Find where the given text appears and provide that cell's center as (X, Y) coordinate. 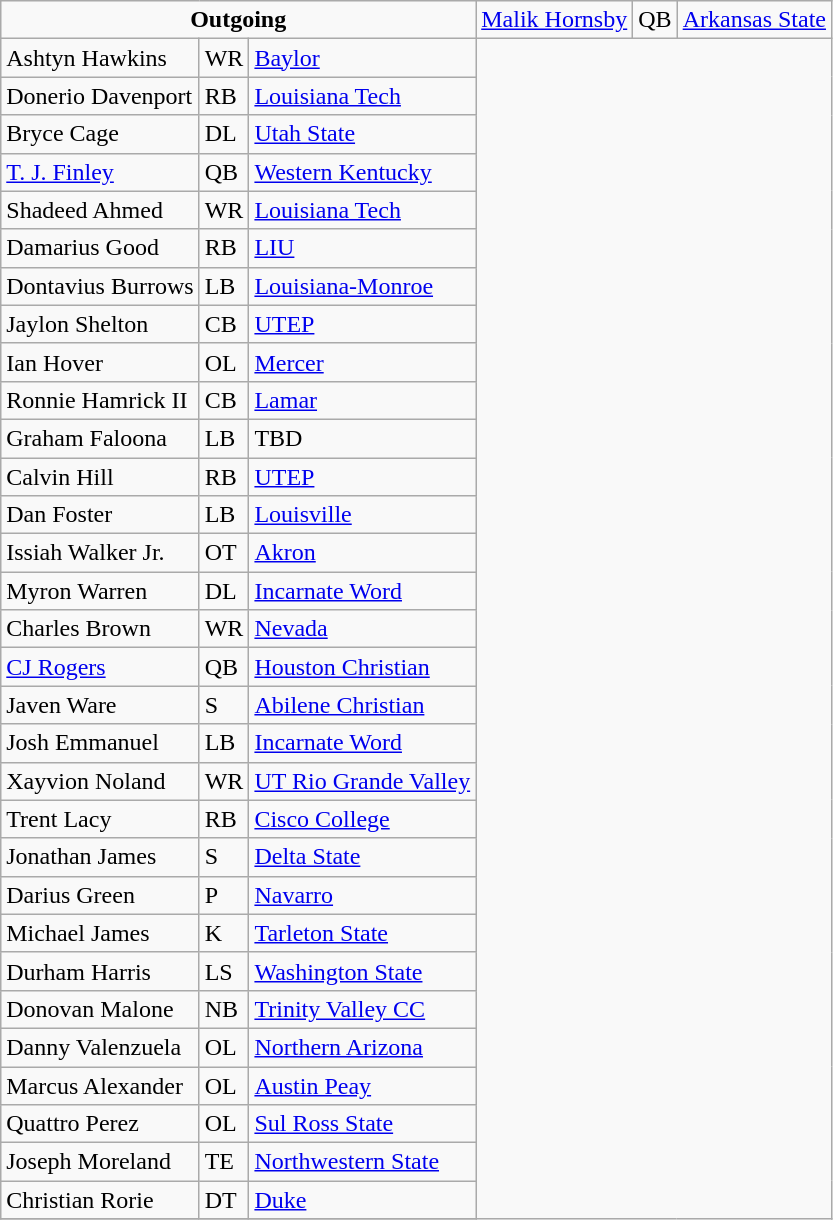
DT (224, 1200)
Trent Lacy (100, 819)
Outgoing (238, 20)
Donovan Malone (100, 1009)
Malik Hornsby (554, 20)
Baylor (362, 58)
Bryce Cage (100, 134)
Duke (362, 1200)
Joseph Moreland (100, 1162)
Dan Foster (100, 515)
Houston Christian (362, 667)
Donerio Davenport (100, 96)
Cisco College (362, 819)
Louisville (362, 515)
Ronnie Hamrick II (100, 400)
Trinity Valley CC (362, 1009)
Navarro (362, 895)
Myron Warren (100, 591)
Issiah Walker Jr. (100, 553)
Ashtyn Hawkins (100, 58)
Tarleton State (362, 933)
Charles Brown (100, 629)
TBD (362, 438)
Jonathan James (100, 857)
Darius Green (100, 895)
Javen Ware (100, 705)
Sul Ross State (362, 1124)
P (224, 895)
Dontavius Burrows (100, 286)
Northwestern State (362, 1162)
OT (224, 553)
Arkansas State (754, 20)
Shadeed Ahmed (100, 210)
Delta State (362, 857)
CJ Rogers (100, 667)
Josh Emmanuel (100, 743)
LIU (362, 248)
Xayvion Noland (100, 781)
Louisiana-Monroe (362, 286)
Calvin Hill (100, 477)
Jaylon Shelton (100, 324)
Mercer (362, 362)
Danny Valenzuela (100, 1047)
Western Kentucky (362, 172)
Damarius Good (100, 248)
Durham Harris (100, 971)
Lamar (362, 400)
LS (224, 971)
Northern Arizona (362, 1047)
Ian Hover (100, 362)
Michael James (100, 933)
Christian Rorie (100, 1200)
Utah State (362, 134)
UT Rio Grande Valley (362, 781)
Graham Faloona (100, 438)
Abilene Christian (362, 705)
Marcus Alexander (100, 1085)
Nevada (362, 629)
Austin Peay (362, 1085)
Akron (362, 553)
TE (224, 1162)
T. J. Finley (100, 172)
NB (224, 1009)
Washington State (362, 971)
Quattro Perez (100, 1124)
K (224, 933)
